Pinpoint the cell where the given text exists, returning its [x, y] midpoint coordinate. 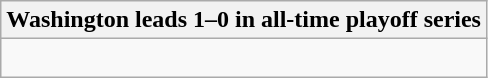
Washington leads 1–0 in all-time playoff series [244, 20]
